Locate the cell with the specified text and output its [x, y] center coordinate. 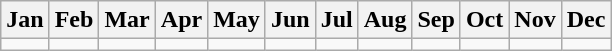
Dec [586, 20]
Mar [127, 20]
Nov [535, 20]
Jun [290, 20]
Aug [385, 20]
Feb [74, 20]
May [237, 20]
Jul [336, 20]
Jan [25, 20]
Apr [181, 20]
Sep [436, 20]
Oct [484, 20]
